Output the [x, y] coordinate of the center of the cell containing the given text.  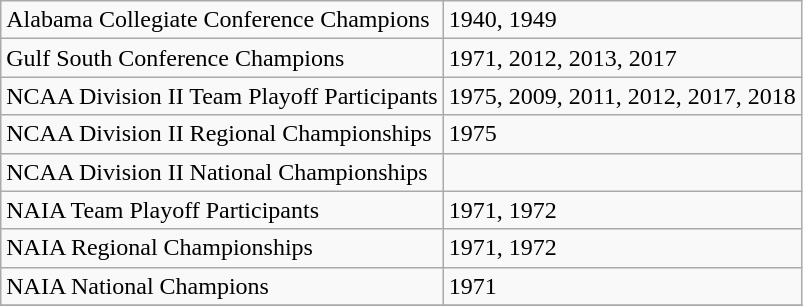
Gulf South Conference Champions [222, 58]
NCAA Division II National Championships [222, 172]
1975, 2009, 2011, 2012, 2017, 2018 [622, 96]
1975 [622, 134]
NAIA Regional Championships [222, 248]
NCAA Division II Team Playoff Participants [222, 96]
1971, 2012, 2013, 2017 [622, 58]
NAIA Team Playoff Participants [222, 210]
NCAA Division II Regional Championships [222, 134]
1940, 1949 [622, 20]
1971 [622, 286]
Alabama Collegiate Conference Champions [222, 20]
NAIA National Champions [222, 286]
